Capture the cell that displays the provided text and extract its [X, Y] central coordinate. 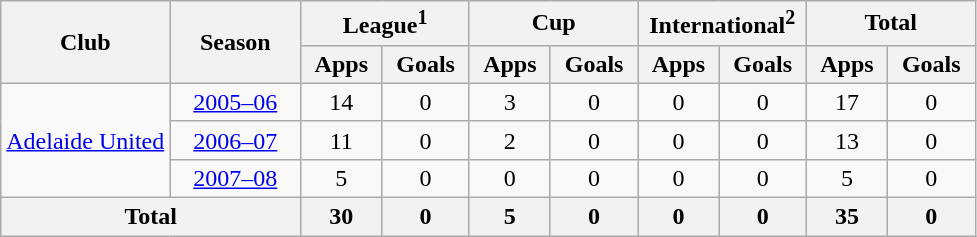
13 [848, 140]
International2 [722, 24]
Season [236, 42]
2 [510, 140]
11 [342, 140]
League1 [386, 24]
2007–08 [236, 178]
2006–07 [236, 140]
17 [848, 102]
Club [86, 42]
Cup [554, 24]
Adelaide United [86, 140]
2005–06 [236, 102]
30 [342, 217]
3 [510, 102]
14 [342, 102]
35 [848, 217]
